For the text-containing cell, return its midpoint in [X, Y] coordinate format. 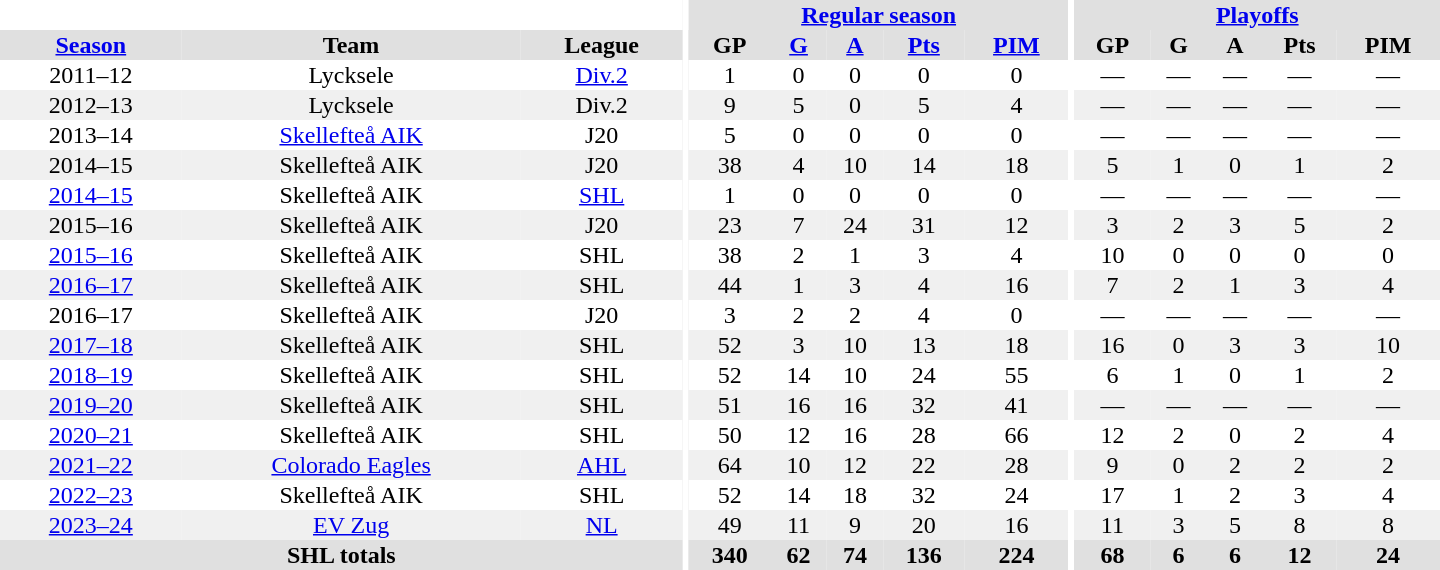
2013–14 [91, 135]
64 [730, 465]
49 [730, 525]
17 [1112, 495]
Colorado Eagles [352, 465]
2011–12 [91, 75]
2019–20 [91, 405]
13 [924, 345]
62 [798, 555]
SHL totals [342, 555]
EV Zug [352, 525]
68 [1112, 555]
2018–19 [91, 375]
2012–13 [91, 105]
22 [924, 465]
Regular season [878, 15]
55 [1017, 375]
2023–24 [91, 525]
AHL [602, 465]
41 [1017, 405]
50 [730, 435]
51 [730, 405]
20 [924, 525]
Season [91, 45]
74 [855, 555]
44 [730, 285]
2020–21 [91, 435]
31 [924, 225]
2022–23 [91, 495]
136 [924, 555]
League [602, 45]
66 [1017, 435]
2017–18 [91, 345]
Team [352, 45]
Playoffs [1257, 15]
2021–22 [91, 465]
NL [602, 525]
224 [1017, 555]
23 [730, 225]
340 [730, 555]
